From the cell containing the given text, extract its center point as (X, Y) coordinate. 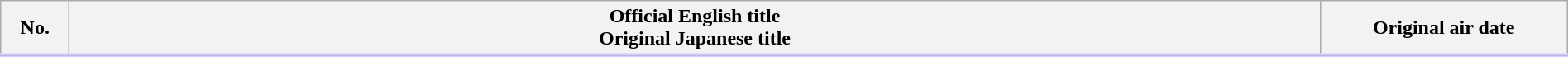
Original air date (1444, 28)
No. (35, 28)
Official English titleOriginal Japanese title (695, 28)
